From the cell containing the given text, extract its center point as [x, y] coordinate. 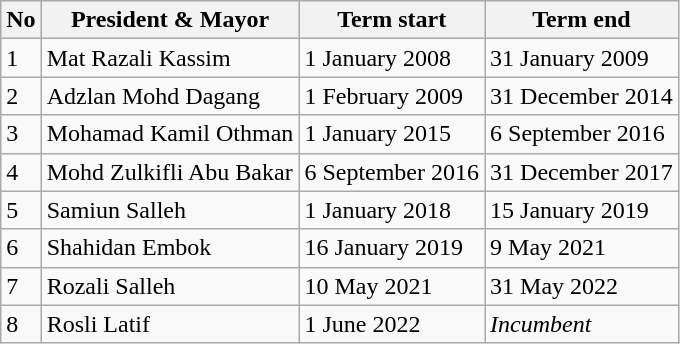
1 [21, 58]
31 December 2017 [582, 172]
Shahidan Embok [170, 248]
6 [21, 248]
31 May 2022 [582, 286]
4 [21, 172]
Rosli Latif [170, 324]
1 January 2018 [392, 210]
8 [21, 324]
Term start [392, 20]
Term end [582, 20]
Incumbent [582, 324]
Mohd Zulkifli Abu Bakar [170, 172]
Rozali Salleh [170, 286]
31 January 2009 [582, 58]
Adzlan Mohd Dagang [170, 96]
9 May 2021 [582, 248]
2 [21, 96]
President & Mayor [170, 20]
Samiun Salleh [170, 210]
Mohamad Kamil Othman [170, 134]
3 [21, 134]
7 [21, 286]
1 January 2015 [392, 134]
15 January 2019 [582, 210]
1 June 2022 [392, 324]
Mat Razali Kassim [170, 58]
10 May 2021 [392, 286]
No [21, 20]
5 [21, 210]
1 February 2009 [392, 96]
1 January 2008 [392, 58]
31 December 2014 [582, 96]
16 January 2019 [392, 248]
